Capture the cell that displays the provided text and extract its (X, Y) central coordinate. 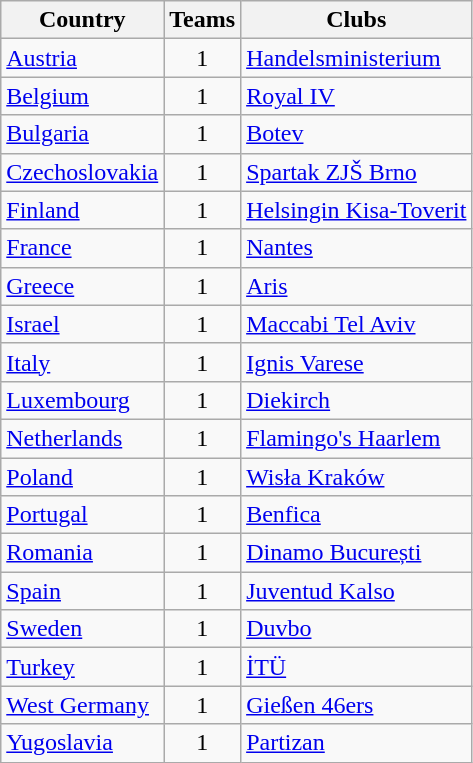
Greece (82, 286)
Turkey (82, 667)
Italy (82, 362)
Yugoslavia (82, 743)
Spain (82, 591)
Ignis Varese (356, 362)
Partizan (356, 743)
Handelsministerium (356, 58)
Finland (82, 210)
Royal IV (356, 96)
Wisła Kraków (356, 477)
Maccabi Tel Aviv (356, 324)
France (82, 248)
Poland (82, 477)
Gießen 46ers (356, 705)
Aris (356, 286)
Netherlands (82, 438)
Diekirch (356, 400)
Benfica (356, 515)
Nantes (356, 248)
Austria (82, 58)
Czechoslovakia (82, 172)
Portugal (82, 515)
Country (82, 20)
Belgium (82, 96)
Botev (356, 134)
Sweden (82, 629)
Luxembourg (82, 400)
Duvbo (356, 629)
Juventud Kalso (356, 591)
Teams (202, 20)
Clubs (356, 20)
Romania (82, 553)
İTÜ (356, 667)
Spartak ZJŠ Brno (356, 172)
Flamingo's Haarlem (356, 438)
Bulgaria (82, 134)
Dinamo București (356, 553)
Helsingin Kisa-Toverit (356, 210)
West Germany (82, 705)
Israel (82, 324)
